Determine the (x, y) coordinate at the center of the cell enclosing the given text.  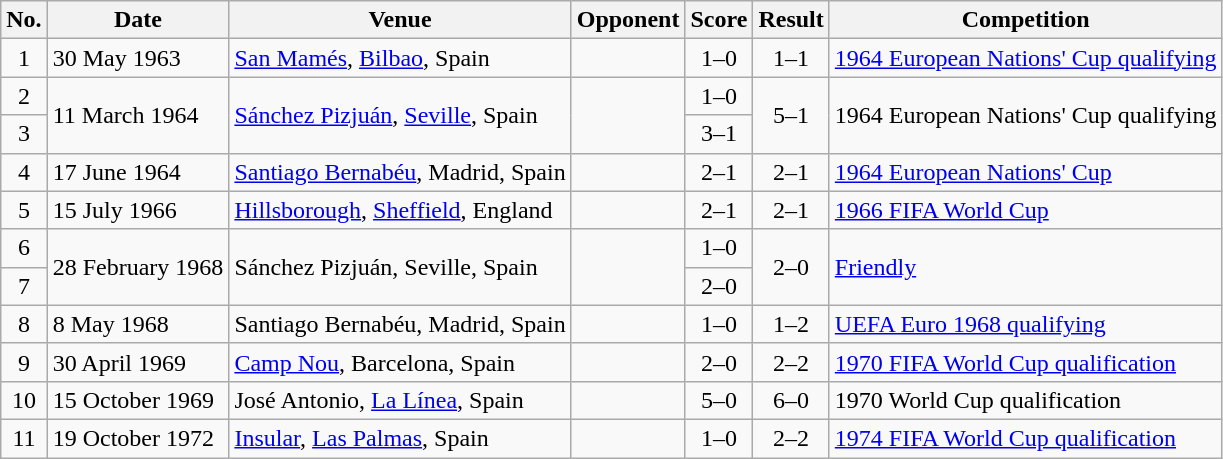
5 (24, 210)
Date (138, 20)
15 July 1966 (138, 210)
Result (791, 20)
Score (719, 20)
8 (24, 324)
5–1 (791, 115)
11 (24, 438)
8 May 1968 (138, 324)
7 (24, 286)
15 October 1969 (138, 400)
1970 FIFA World Cup qualification (1026, 362)
1966 FIFA World Cup (1026, 210)
19 October 1972 (138, 438)
No. (24, 20)
1 (24, 58)
11 March 1964 (138, 115)
9 (24, 362)
Camp Nou, Barcelona, Spain (400, 362)
28 February 1968 (138, 267)
Venue (400, 20)
3 (24, 134)
1964 European Nations' Cup (1026, 172)
30 April 1969 (138, 362)
30 May 1963 (138, 58)
UEFA Euro 1968 qualifying (1026, 324)
2 (24, 96)
17 June 1964 (138, 172)
3–1 (719, 134)
1970 World Cup qualification (1026, 400)
Friendly (1026, 267)
5–0 (719, 400)
6–0 (791, 400)
1–1 (791, 58)
6 (24, 248)
Hillsborough, Sheffield, England (400, 210)
Competition (1026, 20)
10 (24, 400)
4 (24, 172)
San Mamés, Bilbao, Spain (400, 58)
1974 FIFA World Cup qualification (1026, 438)
1–2 (791, 324)
Insular, Las Palmas, Spain (400, 438)
José Antonio, La Línea, Spain (400, 400)
Opponent (628, 20)
